Return [x, y] of the center of cell containing provided text 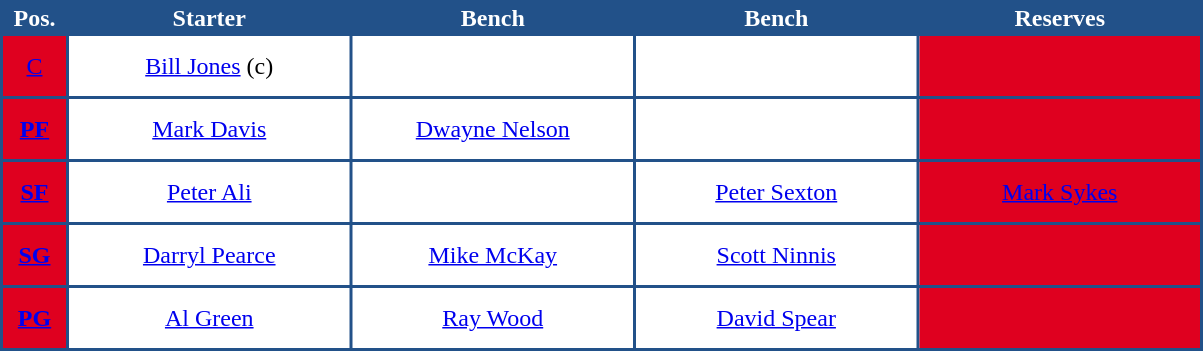
Peter Sexton [776, 192]
David Spear [776, 318]
Starter [209, 18]
PF [34, 129]
Mark Davis [209, 129]
Pos. [34, 18]
PG [34, 318]
Peter Ali [209, 192]
Bill Jones (c) [209, 66]
Darryl Pearce [209, 255]
Ray Wood [492, 318]
Mark Sykes [1060, 192]
SG [34, 255]
SF [34, 192]
Dwayne Nelson [492, 129]
Mike McKay [492, 255]
C [34, 66]
Al Green [209, 318]
Reserves [1060, 18]
Scott Ninnis [776, 255]
